Output the (X, Y) coordinate of the center of the cell containing the given text.  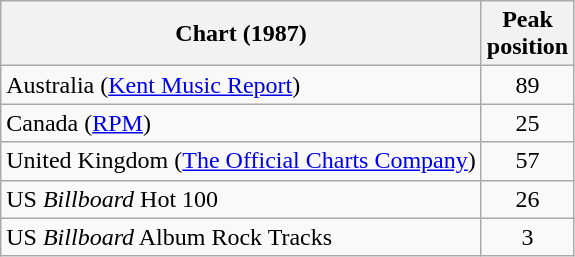
Canada (RPM) (242, 123)
89 (527, 85)
Australia (Kent Music Report) (242, 85)
Peakposition (527, 34)
US Billboard Hot 100 (242, 199)
3 (527, 237)
57 (527, 161)
US Billboard Album Rock Tracks (242, 237)
United Kingdom (The Official Charts Company) (242, 161)
Chart (1987) (242, 34)
25 (527, 123)
26 (527, 199)
